Pinpoint the cell where the given text exists, returning its (X, Y) midpoint coordinate. 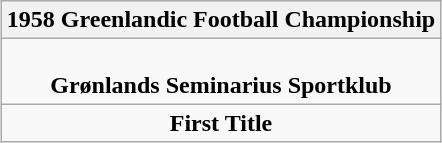
Grønlands Seminarius Sportklub (220, 72)
1958 Greenlandic Football Championship (220, 20)
First Title (220, 123)
